Return [X, Y] of the center of cell containing provided text 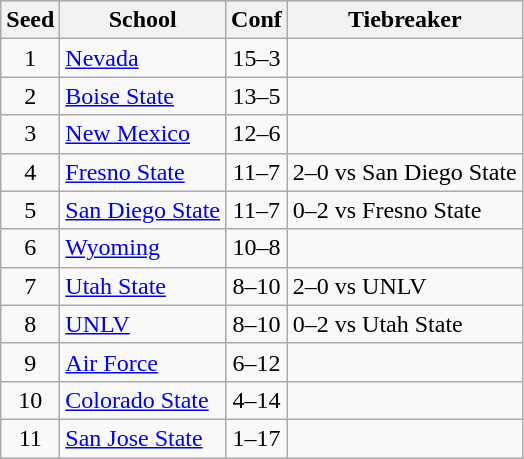
13–5 [257, 96]
Seed [30, 20]
12–6 [257, 134]
2–0 vs San Diego State [404, 172]
15–3 [257, 58]
School [143, 20]
0–2 vs Utah State [404, 324]
2 [30, 96]
4–14 [257, 400]
Colorado State [143, 400]
Fresno State [143, 172]
3 [30, 134]
1 [30, 58]
Nevada [143, 58]
San Diego State [143, 210]
4 [30, 172]
Tiebreaker [404, 20]
Wyoming [143, 248]
New Mexico [143, 134]
2–0 vs UNLV [404, 286]
Boise State [143, 96]
10 [30, 400]
UNLV [143, 324]
8 [30, 324]
9 [30, 362]
6–12 [257, 362]
11 [30, 438]
0–2 vs Fresno State [404, 210]
San Jose State [143, 438]
1–17 [257, 438]
5 [30, 210]
Conf [257, 20]
7 [30, 286]
Air Force [143, 362]
6 [30, 248]
10–8 [257, 248]
Utah State [143, 286]
